Return (x, y) of the center of cell containing provided text 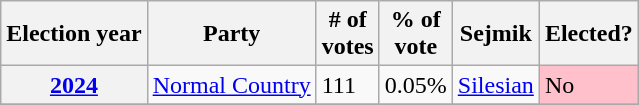
Silesian (496, 85)
No (588, 85)
% ofvote (416, 34)
2024 (74, 85)
Party (232, 34)
111 (348, 85)
Sejmik (496, 34)
# ofvotes (348, 34)
Normal Country (232, 85)
0.05% (416, 85)
Elected? (588, 34)
Election year (74, 34)
